For the text-containing cell, return its midpoint in [X, Y] coordinate format. 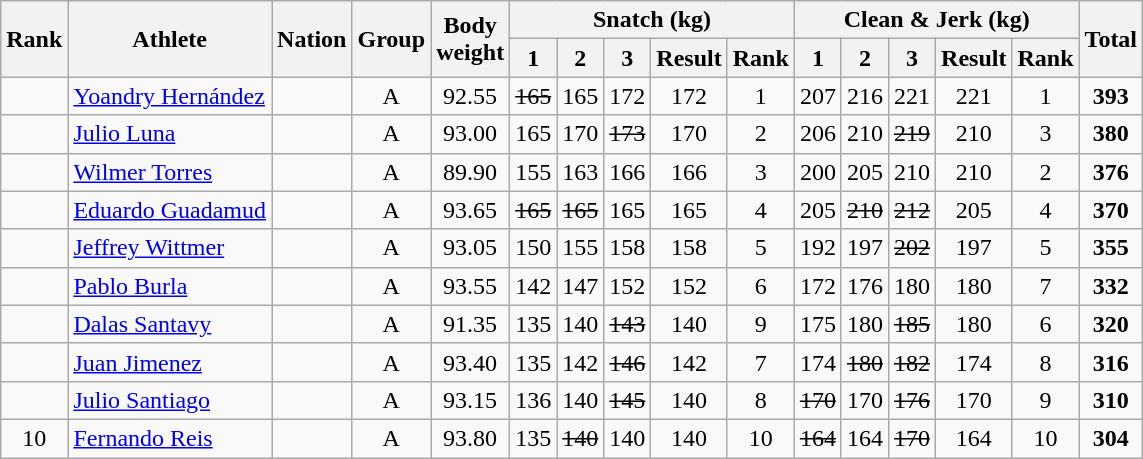
147 [580, 286]
207 [818, 96]
175 [818, 324]
Juan Jimenez [170, 362]
Nation [312, 39]
310 [1111, 400]
Julio Luna [170, 134]
332 [1111, 286]
91.35 [470, 324]
320 [1111, 324]
376 [1111, 172]
89.90 [470, 172]
304 [1111, 438]
206 [818, 134]
Dalas Santavy [170, 324]
Group [392, 39]
173 [628, 134]
Eduardo Guadamud [170, 210]
219 [912, 134]
370 [1111, 210]
145 [628, 400]
212 [912, 210]
92.55 [470, 96]
93.55 [470, 286]
93.80 [470, 438]
93.40 [470, 362]
Jeffrey Wittmer [170, 248]
Wilmer Torres [170, 172]
143 [628, 324]
Total [1111, 39]
150 [534, 248]
136 [534, 400]
Yoandry Hernández [170, 96]
185 [912, 324]
316 [1111, 362]
Pablo Burla [170, 286]
355 [1111, 248]
93.05 [470, 248]
182 [912, 362]
93.15 [470, 400]
Snatch (kg) [652, 20]
Clean & Jerk (kg) [936, 20]
Fernando Reis [170, 438]
393 [1111, 96]
Athlete [170, 39]
Julio Santiago [170, 400]
146 [628, 362]
380 [1111, 134]
163 [580, 172]
93.65 [470, 210]
93.00 [470, 134]
192 [818, 248]
Bodyweight [470, 39]
202 [912, 248]
216 [864, 96]
200 [818, 172]
